Pinpoint the cell where the given text exists, returning its [X, Y] midpoint coordinate. 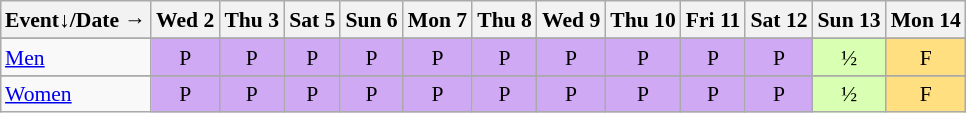
Thu 3 [252, 20]
Thu 8 [504, 20]
Sun 13 [850, 20]
Thu 10 [643, 20]
Men [76, 56]
Fri 11 [714, 20]
Sun 6 [371, 20]
Mon 14 [926, 20]
Sat 12 [778, 20]
Wed 2 [185, 20]
Women [76, 94]
Sat 5 [312, 20]
Mon 7 [438, 20]
Wed 9 [571, 20]
Event↓/Date → [76, 20]
